Detect which cell encompasses the target text, then output its [X, Y] center coordinate. 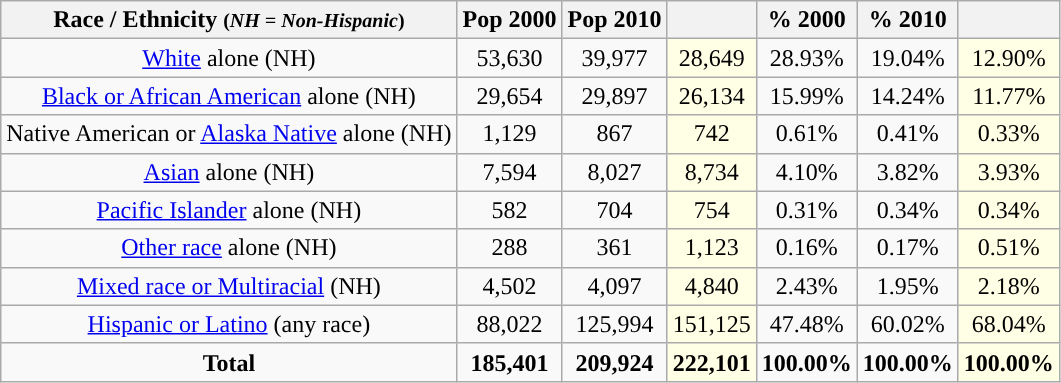
4,840 [712, 286]
209,924 [614, 362]
185,401 [510, 362]
Mixed race or Multiracial (NH) [229, 286]
12.90% [1008, 58]
361 [614, 248]
14.24% [908, 96]
2.43% [806, 286]
8,027 [614, 172]
4,097 [614, 286]
28.93% [806, 58]
19.04% [908, 58]
4.10% [806, 172]
% 2000 [806, 20]
% 2010 [908, 20]
15.99% [806, 96]
Pop 2000 [510, 20]
222,101 [712, 362]
Asian alone (NH) [229, 172]
4,502 [510, 286]
867 [614, 134]
2.18% [1008, 286]
88,022 [510, 324]
Other race alone (NH) [229, 248]
125,994 [614, 324]
7,594 [510, 172]
0.33% [1008, 134]
Black or African American alone (NH) [229, 96]
1,129 [510, 134]
3.93% [1008, 172]
0.31% [806, 210]
151,125 [712, 324]
0.51% [1008, 248]
742 [712, 134]
582 [510, 210]
47.48% [806, 324]
11.77% [1008, 96]
1.95% [908, 286]
28,649 [712, 58]
Total [229, 362]
0.16% [806, 248]
0.17% [908, 248]
Pacific Islander alone (NH) [229, 210]
0.61% [806, 134]
Native American or Alaska Native alone (NH) [229, 134]
29,897 [614, 96]
White alone (NH) [229, 58]
Race / Ethnicity (NH = Non-Hispanic) [229, 20]
1,123 [712, 248]
60.02% [908, 324]
3.82% [908, 172]
29,654 [510, 96]
8,734 [712, 172]
704 [614, 210]
Pop 2010 [614, 20]
Hispanic or Latino (any race) [229, 324]
68.04% [1008, 324]
288 [510, 248]
0.41% [908, 134]
53,630 [510, 58]
754 [712, 210]
26,134 [712, 96]
39,977 [614, 58]
